Output the [X, Y] coordinate of the center of the cell containing the given text.  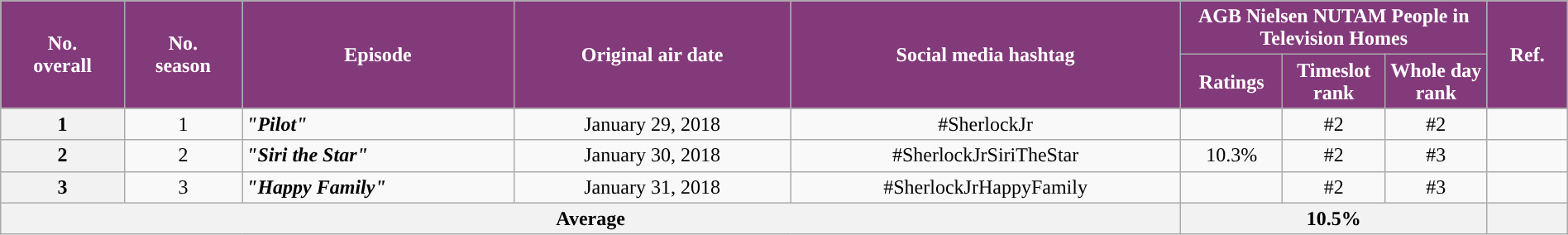
January 30, 2018 [652, 156]
Average [590, 218]
#SherlockJrSiriTheStar [986, 156]
#SherlockJrHappyFamily [986, 187]
January 31, 2018 [652, 187]
January 29, 2018 [652, 124]
No.season [183, 55]
"Siri the Star" [379, 156]
Timeslotrank [1334, 81]
"Pilot" [379, 124]
Ref. [1527, 55]
No.overall [63, 55]
10.5% [1333, 218]
10.3% [1231, 156]
#SherlockJr [986, 124]
Whole dayrank [1437, 81]
"Happy Family" [379, 187]
AGB Nielsen NUTAM People in Television Homes [1333, 28]
Social media hashtag [986, 55]
Ratings [1231, 81]
Original air date [652, 55]
Episode [379, 55]
